Detect which cell encompasses the target text, then output its [x, y] center coordinate. 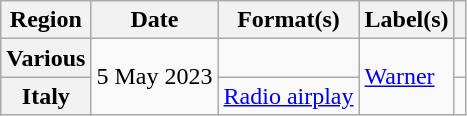
Italy [46, 96]
5 May 2023 [154, 77]
Various [46, 58]
Region [46, 20]
Format(s) [288, 20]
Date [154, 20]
Label(s) [406, 20]
Radio airplay [288, 96]
Warner [406, 77]
